Scan for the cell matching the given text and deliver its (X, Y) coordinate at center. 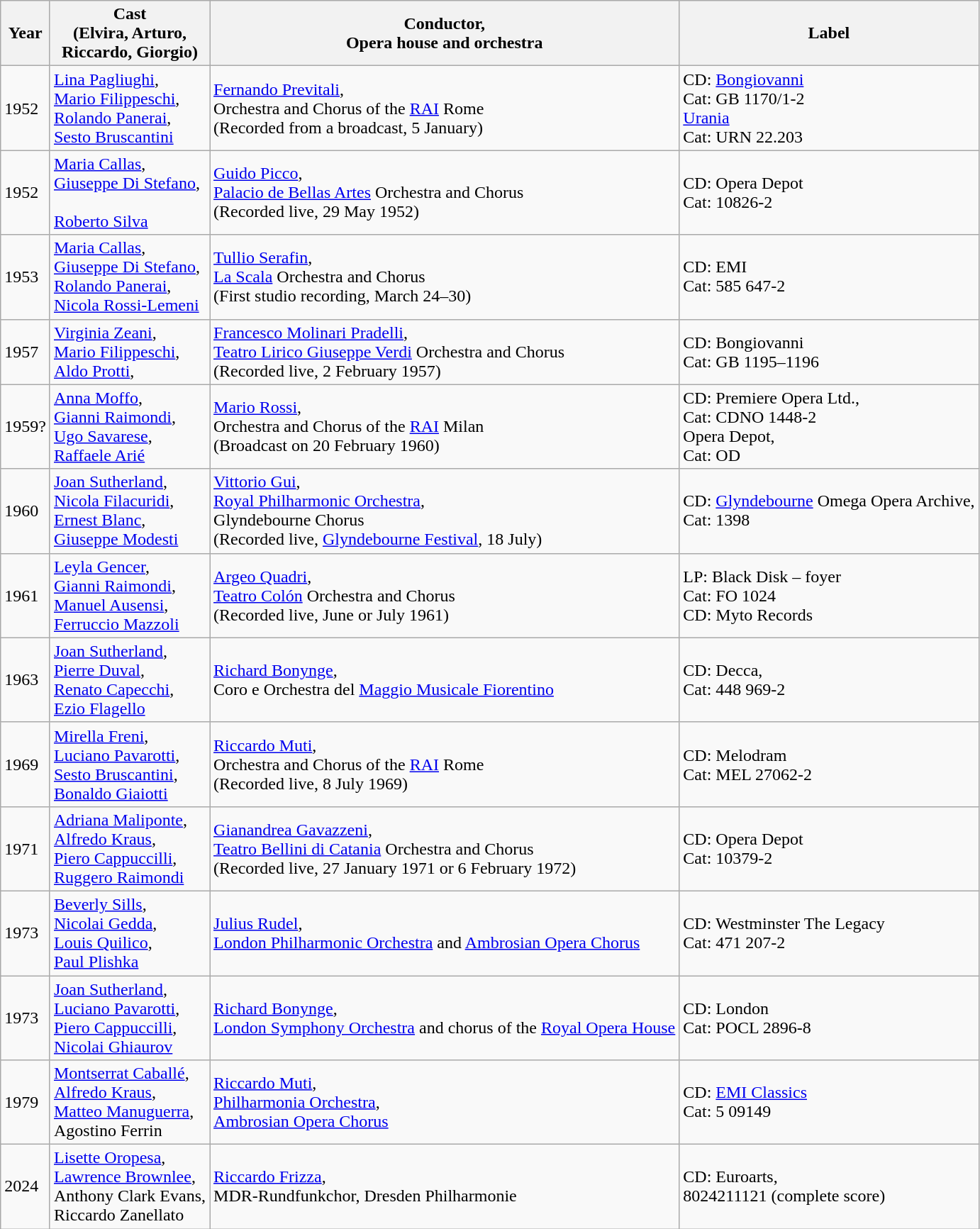
CD: LondonCat: POCL 2896-8 (829, 1018)
1953 (26, 277)
Joan Sutherland,Nicola Filacuridi,Ernest Blanc,Giuseppe Modesti (129, 511)
CD: Decca,Cat: 448 969-2 (829, 679)
Tullio Serafin,La Scala Orchestra and Chorus(First studio recording, March 24–30) (445, 277)
CD: EMI ClassicsCat: 5 09149 (829, 1102)
CD: BongiovanniCat: GB 1170/1-2UraniaCat: URN 22.203 (829, 108)
Lisette Oropesa,Lawrence Brownlee,Anthony Clark Evans,Riccardo Zanellato (129, 1187)
Riccardo Muti,Philharmonia Orchestra,Ambrosian Opera Chorus (445, 1102)
Richard Bonynge,Coro e Orchestra del Maggio Musicale Fiorentino (445, 679)
Cast(Elvira, Arturo,Riccardo, Giorgio) (129, 33)
CD: BongiovanniCat: GB 1195–1196 (829, 352)
CD: Westminster The LegacyCat: 471 207-2 (829, 933)
Maria Callas,Giuseppe Di Stefano,Rolando Panerai,Nicola Rossi-Lemeni (129, 277)
Label (829, 33)
Conductor,Opera house and orchestra (445, 33)
Anna Moffo,Gianni Raimondi,Ugo Savarese,Raffaele Arié (129, 427)
Riccardo Frizza,MDR-Rundfunkchor, Dresden Philharmonie (445, 1187)
Fernando Previtali,Orchestra and Chorus of the RAI Rome(Recorded from a broadcast, 5 January) (445, 108)
Adriana Maliponte,Alfredo Kraus,Piero Cappuccilli,Ruggero Raimondi (129, 848)
Mirella Freni,Luciano Pavarotti,Sesto Bruscantini,Bonaldo Giaiotti (129, 764)
Montserrat Caballé,Alfredo Kraus,Matteo Manuguerra,Agostino Ferrin (129, 1102)
CD: Opera DepotCat: 10826-2 (829, 193)
LP: Black Disk – foyerCat: FO 1024CD: Myto Records (829, 596)
Argeo Quadri,Teatro Colón Orchestra and Chorus (Recorded live, June or July 1961) (445, 596)
CD: EMICat: 585 647-2 (829, 277)
CD: Premiere Opera Ltd.,Cat: CDNO 1448-2 Opera Depot,Cat: OD (829, 427)
Mario Rossi, Orchestra and Chorus of the RAI Milan(Broadcast on 20 February 1960) (445, 427)
Joan Sutherland,Luciano Pavarotti,Piero Cappuccilli,Nicolai Ghiaurov (129, 1018)
Joan Sutherland,Pierre Duval,Renato Capecchi,Ezio Flagello (129, 679)
CD: MelodramCat: MEL 27062-2 (829, 764)
1961 (26, 596)
Vittorio Gui,Royal Philharmonic Orchestra,Glyndebourne Chorus(Recorded live, Glyndebourne Festival, 18 July) (445, 511)
Maria Callas,Giuseppe Di Stefano,Roberto Silva (129, 193)
Riccardo Muti,Orchestra and Chorus of the RAI Rome(Recorded live, 8 July 1969) (445, 764)
Beverly Sills,Nicolai Gedda,Louis Quilico,Paul Plishka (129, 933)
2024 (26, 1187)
CD: Opera DepotCat: 10379-2 (829, 848)
Guido Picco,Palacio de Bellas Artes Orchestra and Chorus(Recorded live, 29 May 1952) (445, 193)
Lina Pagliughi,Mario Filippeschi,Rolando Panerai,Sesto Bruscantini (129, 108)
Gianandrea Gavazzeni,Teatro Bellini di Catania Orchestra and Chorus(Recorded live, 27 January 1971 or 6 February 1972) (445, 848)
Richard Bonynge,London Symphony Orchestra and chorus of the Royal Opera House (445, 1018)
Leyla Gencer,Gianni Raimondi,Manuel Ausensi,Ferruccio Mazzoli (129, 596)
Virginia Zeani,Mario Filippeschi,Aldo Protti, (129, 352)
1979 (26, 1102)
CD: Euroarts,8024211121 (complete score) (829, 1187)
CD: Glyndebourne Omega Opera Archive,Cat: 1398 (829, 511)
1963 (26, 679)
1971 (26, 848)
Julius Rudel,London Philharmonic Orchestra and Ambrosian Opera Chorus (445, 933)
1969 (26, 764)
Year (26, 33)
1957 (26, 352)
Francesco Molinari Pradelli,Teatro Lirico Giuseppe Verdi Orchestra and Chorus(Recorded live, 2 February 1957) (445, 352)
1960 (26, 511)
1959? (26, 427)
